Determine the (X, Y) coordinate at the center of the cell enclosing the given text.  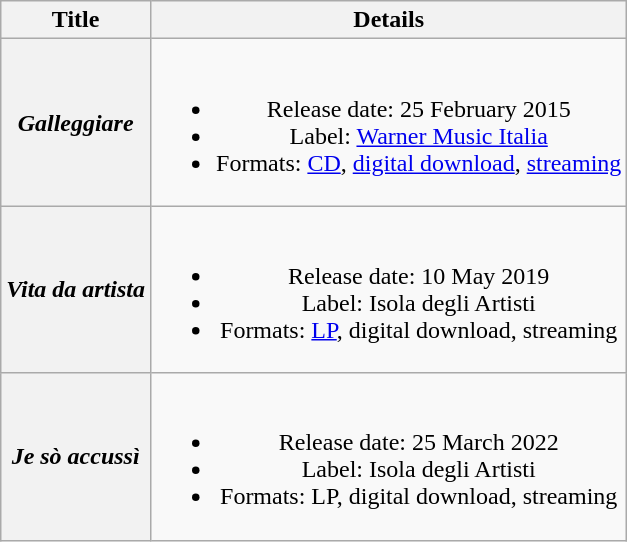
Release date: 25 March 2022Label: Isola degli ArtistiFormats: LP, digital download, streaming (389, 456)
Je sò accussì (76, 456)
Galleggiare (76, 122)
Release date: 25 February 2015Label: Warner Music ItaliaFormats: CD, digital download, streaming (389, 122)
Release date: 10 May 2019Label: Isola degli ArtistiFormats: LP, digital download, streaming (389, 290)
Title (76, 20)
Vita da artista (76, 290)
Details (389, 20)
